Return (x, y) of the center of cell containing provided text 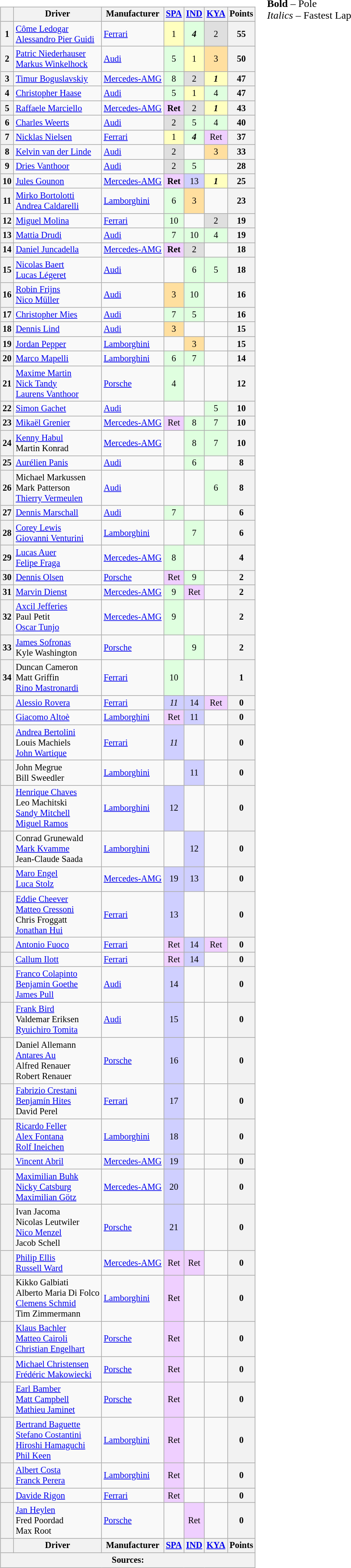
55 (241, 34)
Frank Bird Valdemar Eriksen Ryuichiro Tomita (57, 1020)
James Sofronas Kyle Washington (57, 647)
Michael Markussen Mark Patterson Thierry Vermeulen (57, 488)
Ivan Jacoma Nicolas Leutwiler Nico Menzel Jacob Schell (57, 1228)
Andrea Bertolini Louis Machiels John Wartique (57, 743)
Marco Mapelli (57, 359)
40 (241, 123)
Raffaele Marciello (57, 108)
Albert Costa Franck Perera (57, 1476)
Simon Gachet (57, 409)
Miguel Molina (57, 221)
Jordan Pepper (57, 344)
Callum Ilott (57, 960)
Philip Ellis Russell Ward (57, 1263)
Dennis Olsen (57, 578)
Marvin Dienst (57, 592)
26 (7, 488)
22 (7, 409)
Conrad Grunewald Mark Kvamme Jean-Claude Saada (57, 849)
Giacomo Altoè (57, 717)
Aurélien Panis (57, 463)
Nicolas Baert Lucas Légeret (57, 270)
Bertrand Baguette Stefano Costantini Hiroshi Hamaguchi Phil Keen (57, 1440)
50 (241, 59)
Sources: (128, 1560)
Patric Niederhauser Markus Winkelhock (57, 59)
Dennis Marschall (57, 513)
Axcil Jefferies Paul Petit Oscar Tunjo (57, 617)
John Megrue Bill Sweedler (57, 773)
Daniel Allemann Antares Au Alfred Renauer Robert Renauer (57, 1060)
Davide Rigon (57, 1495)
Mirko Bortolotti Andrea Caldarelli (57, 201)
27 (7, 513)
34 (7, 678)
29 (7, 558)
24 (7, 443)
Robin Frijns Nico Müller (57, 295)
Dries Vanthoor (57, 167)
Eddie Cheever Matteo Cressoni Chris Froggatt Jonathan Hui (57, 914)
Alessio Rovera (57, 703)
Antonio Fuoco (57, 945)
Klaus Bachler Matteo Cairoli Christian Engelhart (57, 1339)
30 (7, 578)
Earl Bamber Matt Campbell Mathieu Jaminet (57, 1400)
Franco Colapinto Benjamin Goethe James Pull (57, 984)
Maro Engel Luca Stolz (57, 879)
Jules Gounon (57, 181)
43 (241, 108)
Timur Boguslavskiy (57, 79)
Nicklas Nielsen (57, 137)
Maxime Martin Nick Tandy Laurens Vanthoor (57, 383)
Côme Ledogar Alessandro Pier Guidi (57, 34)
Mikaël Grenier (57, 423)
Henrique Chaves Leo Machitski Sandy Mitchell Miguel Ramos (57, 808)
Kenny Habul Martin Konrad (57, 443)
Charles Weerts (57, 123)
Fabrizio Crestani Benjamín Hites David Perel (57, 1101)
Mattia Drudi (57, 235)
Lucas Auer Felipe Fraga (57, 558)
Dennis Lind (57, 329)
Daniel Juncadella (57, 250)
Corey Lewis Giovanni Venturini (57, 533)
Jan Heylen Fred Poordad Max Root (57, 1521)
31 (7, 592)
Christopher Haase (57, 93)
Ricardo Feller Alex Fontana Rolf Ineichen (57, 1137)
Duncan Cameron Matt Griffin Rino Mastronardi (57, 678)
Christopher Mies (57, 315)
Michael Christensen Frédéric Makowiecki (57, 1369)
Kikko Galbiati Alberto Maria Di Folco Clemens Schmid Tim Zimmermann (57, 1298)
Kelvin van der Linde (57, 152)
32 (7, 617)
Maximilian Buhk Nicky Catsburg Maximilian Götz (57, 1187)
Vincent Abril (57, 1162)
37 (241, 137)
